From the cell containing the given text, extract its center point as [X, Y] coordinate. 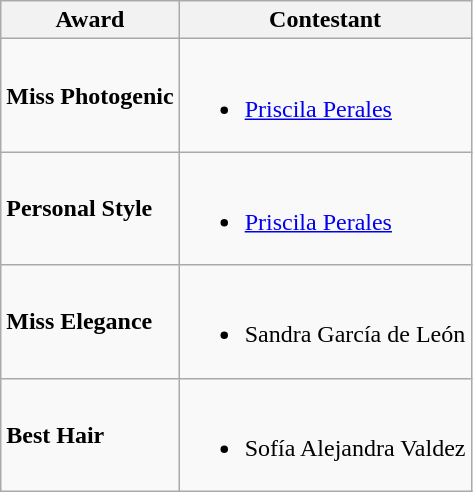
Sandra García de León [325, 322]
Miss Photogenic [90, 96]
Personal Style [90, 208]
Contestant [325, 20]
Sofía Alejandra Valdez [325, 434]
Best Hair [90, 434]
Miss Elegance [90, 322]
Award [90, 20]
